Output the [x, y] coordinate of the center of the cell containing the given text.  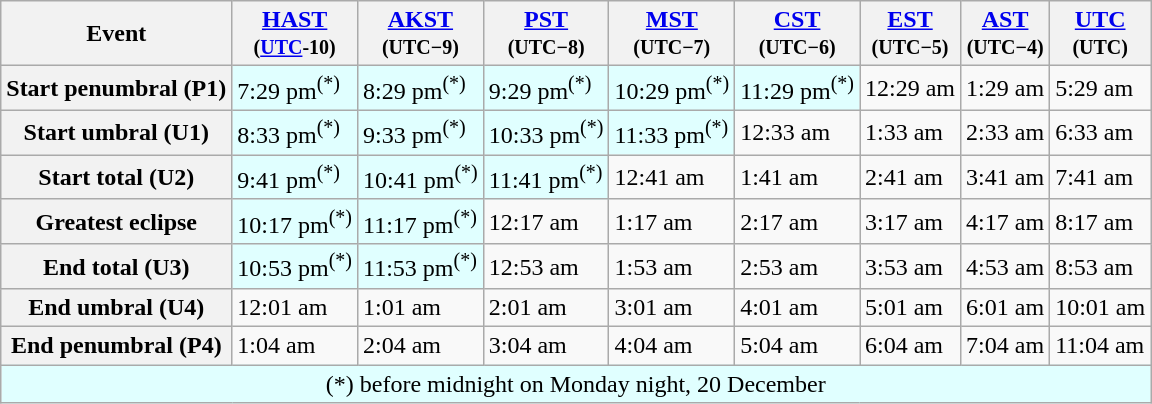
5:04 am [798, 346]
End total (U3) [116, 266]
6:01 am [1006, 308]
2:53 am [798, 266]
4:17 am [1006, 222]
2:04 am [421, 346]
Start umbral (U1) [116, 132]
1:33 am [910, 132]
AKST(UTC−9) [421, 34]
10:33 pm(*) [546, 132]
3:01 am [672, 308]
4:01 am [798, 308]
11:04 am [1100, 346]
12:53 am [546, 266]
12:33 am [798, 132]
10:53 pm(*) [295, 266]
End umbral (U4) [116, 308]
12:01 am [295, 308]
10:29 pm(*) [672, 88]
EST(UTC−5) [910, 34]
10:01 am [1100, 308]
CST(UTC−6) [798, 34]
(*) before midnight on Monday night, 20 December [576, 384]
8:17 am [1100, 222]
PST(UTC−8) [546, 34]
12:41 am [672, 178]
Event [116, 34]
1:41 am [798, 178]
8:53 am [1100, 266]
12:17 am [546, 222]
UTC(UTC) [1100, 34]
2:01 am [546, 308]
MST(UTC−7) [672, 34]
8:29 pm(*) [421, 88]
12:29 am [910, 88]
2:33 am [1006, 132]
Greatest eclipse [116, 222]
7:04 am [1006, 346]
11:33 pm(*) [672, 132]
7:41 am [1100, 178]
4:04 am [672, 346]
AST(UTC−4) [1006, 34]
1:29 am [1006, 88]
3:17 am [910, 222]
1:01 am [421, 308]
9:29 pm(*) [546, 88]
End penumbral (P4) [116, 346]
1:53 am [672, 266]
3:04 am [546, 346]
2:17 am [798, 222]
1:17 am [672, 222]
10:17 pm(*) [295, 222]
9:33 pm(*) [421, 132]
11:29 pm(*) [798, 88]
Start total (U2) [116, 178]
11:41 pm(*) [546, 178]
9:41 pm(*) [295, 178]
5:29 am [1100, 88]
1:04 am [295, 346]
HAST(UTC-10) [295, 34]
10:41 pm(*) [421, 178]
5:01 am [910, 308]
6:04 am [910, 346]
11:17 pm(*) [421, 222]
3:41 am [1006, 178]
3:53 am [910, 266]
11:53 pm(*) [421, 266]
Start penumbral (P1) [116, 88]
6:33 am [1100, 132]
8:33 pm(*) [295, 132]
4:53 am [1006, 266]
7:29 pm(*) [295, 88]
2:41 am [910, 178]
